Identify which cell holds the provided text, then report its [X, Y] central coordinate. 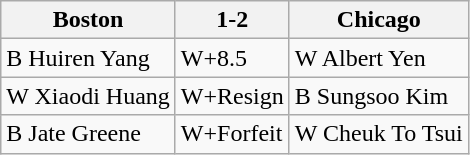
B Sungsoo Kim [378, 96]
B Huiren Yang [88, 58]
B Jate Greene [88, 134]
Chicago [378, 20]
Boston [88, 20]
1-2 [232, 20]
W Albert Yen [378, 58]
W+Resign [232, 96]
W+Forfeit [232, 134]
W Cheuk To Tsui [378, 134]
W+8.5 [232, 58]
W Xiaodi Huang [88, 96]
